For the text-containing cell, return its midpoint in (x, y) coordinate format. 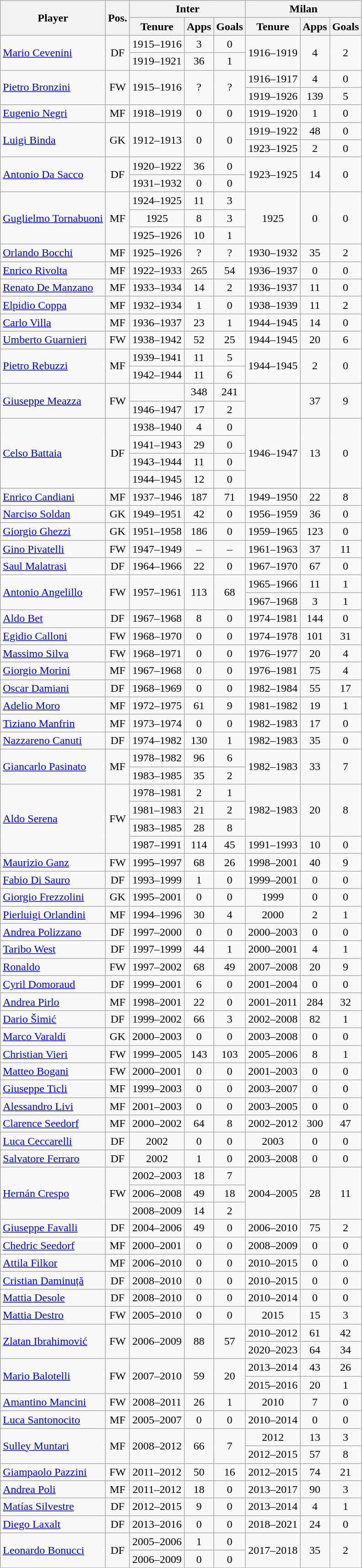
186 (199, 532)
Milan (304, 9)
1961–1963 (273, 549)
241 (230, 392)
Clarence Seedorf (53, 1124)
2012 (273, 1437)
Gino Pivatelli (53, 549)
2000 (273, 915)
16 (230, 1472)
1997–2000 (157, 932)
284 (315, 1002)
1974–1978 (273, 636)
Orlando Bocchi (53, 253)
1968–1969 (157, 688)
1918–1919 (157, 113)
52 (199, 340)
1919–1926 (273, 96)
1999–2003 (157, 1089)
Giuseppe Ticli (53, 1089)
1974–1981 (273, 619)
2000–2002 (157, 1124)
Luca Santonocito (53, 1420)
34 (346, 1350)
Giorgio Ghezzi (53, 532)
82 (315, 1019)
54 (230, 270)
1976–1981 (273, 671)
59 (199, 1376)
1976–1977 (273, 653)
Giorgio Frezzolini (53, 897)
2020–2023 (273, 1350)
Narciso Soldan (53, 514)
30 (199, 915)
1999–2002 (157, 1019)
1997–2002 (157, 967)
Mario Balotelli (53, 1376)
2002–2008 (273, 1019)
2017–2018 (273, 1550)
Inter (188, 9)
Pierluigi Orlandini (53, 915)
Antonio Da Sacco (53, 174)
45 (230, 845)
2015 (273, 1315)
Christian Vieri (53, 1054)
1932–1934 (157, 305)
1973–1974 (157, 723)
Fabio Di Sauro (53, 880)
Matías Silvestre (53, 1507)
Eugenio Negri (53, 113)
1949–1951 (157, 514)
187 (199, 496)
1993–1999 (157, 880)
1995–1997 (157, 862)
Mattia Destro (53, 1315)
Saul Malatrasi (53, 566)
1938–1939 (273, 305)
25 (230, 340)
1957–1961 (157, 593)
1922–1933 (157, 270)
2003–2005 (273, 1106)
1997–1999 (157, 949)
Andrea Polizzano (53, 932)
29 (199, 444)
1919–1921 (157, 61)
1987–1991 (157, 845)
40 (315, 862)
Nazzareno Canuti (53, 740)
96 (199, 758)
31 (346, 636)
2005–2007 (157, 1420)
1995–2001 (157, 897)
348 (199, 392)
Enrico Rivolta (53, 270)
1919–1922 (273, 131)
Enrico Candiani (53, 496)
Tiziano Manfrin (53, 723)
144 (315, 619)
1947–1949 (157, 549)
130 (199, 740)
1994–1996 (157, 915)
2007–2008 (273, 967)
Umberto Guarnieri (53, 340)
32 (346, 1002)
Oscar Damiani (53, 688)
2006–2008 (157, 1193)
2008–2012 (157, 1446)
2018–2021 (273, 1524)
1930–1932 (273, 253)
Ronaldo (53, 967)
1943–1944 (157, 462)
2008–2011 (157, 1402)
Amantino Mancini (53, 1402)
Cristian Daminuță (53, 1280)
1938–1942 (157, 340)
2002–2012 (273, 1124)
265 (199, 270)
90 (315, 1489)
1999–2005 (157, 1054)
Adelio Moro (53, 706)
123 (315, 532)
Giorgio Morini (53, 671)
1974–1982 (157, 740)
1968–1971 (157, 653)
Aldo Serena (53, 819)
Sulley Muntari (53, 1446)
1978–1982 (157, 758)
Andrea Pirlo (53, 1002)
88 (199, 1342)
2001–2004 (273, 984)
1919–1920 (273, 113)
Dario Šimić (53, 1019)
1916–1919 (273, 53)
1924–1925 (157, 200)
24 (315, 1524)
1916–1917 (273, 79)
2003 (273, 1141)
Luca Ceccarelli (53, 1141)
1968–1970 (157, 636)
2013–2017 (273, 1489)
Pietro Bronzini (53, 87)
43 (315, 1368)
101 (315, 636)
Pos. (117, 18)
2015–2016 (273, 1385)
1981–1983 (157, 810)
1912–1913 (157, 140)
1949–1950 (273, 496)
Aldo Bet (53, 619)
71 (230, 496)
44 (199, 949)
2002–2003 (157, 1176)
15 (315, 1315)
1942–1944 (157, 375)
Mattia Desole (53, 1298)
Guglielmo Tornabuoni (53, 218)
2013–2016 (157, 1524)
2010–2012 (273, 1333)
1920–1922 (157, 166)
Cyril Domoraud (53, 984)
47 (346, 1124)
Hernán Crespo (53, 1193)
Chedric Seedorf (53, 1245)
2010 (273, 1402)
1978–1981 (157, 793)
67 (315, 566)
1991–1993 (273, 845)
55 (315, 688)
Mario Cevenini (53, 53)
114 (199, 845)
Luigi Binda (53, 140)
2003–2007 (273, 1089)
1938–1940 (157, 427)
103 (230, 1054)
1931–1932 (157, 183)
12 (199, 479)
Renato De Manzano (53, 288)
Alessandro Livi (53, 1106)
19 (315, 706)
74 (315, 1472)
1939–1941 (157, 357)
Attila Filkor (53, 1263)
2004–2005 (273, 1193)
1959–1965 (273, 532)
Maurizio Ganz (53, 862)
Antonio Angelillo (53, 593)
1951–1958 (157, 532)
1956–1959 (273, 514)
Carlo Villa (53, 323)
Marco Varaldi (53, 1036)
1937–1946 (157, 496)
33 (315, 766)
2005–2010 (157, 1315)
139 (315, 96)
1999 (273, 897)
Andrea Poli (53, 1489)
Giampaolo Pazzini (53, 1472)
Zlatan Ibrahimović (53, 1342)
1964–1966 (157, 566)
50 (199, 1472)
Salvatore Ferraro (53, 1158)
113 (199, 593)
1965–1966 (273, 584)
Pietro Rebuzzi (53, 366)
1982–1984 (273, 688)
1967–1970 (273, 566)
Matteo Bogani (53, 1072)
Egidio Calloni (53, 636)
Taribo West (53, 949)
1941–1943 (157, 444)
Diego Laxalt (53, 1524)
2007–2010 (157, 1376)
143 (199, 1054)
2001–2011 (273, 1002)
1981–1982 (273, 706)
Player (53, 18)
1972–1975 (157, 706)
Giuseppe Meazza (53, 401)
Giuseppe Favalli (53, 1228)
300 (315, 1124)
Giancarlo Pasinato (53, 766)
Celso Battaia (53, 453)
2004–2006 (157, 1228)
23 (199, 323)
Elpidio Coppa (53, 305)
48 (315, 131)
Massimo Silva (53, 653)
1933–1934 (157, 288)
Leonardo Bonucci (53, 1550)
